Extract the (x, y) coordinate from the center of the cell holding the provided text.  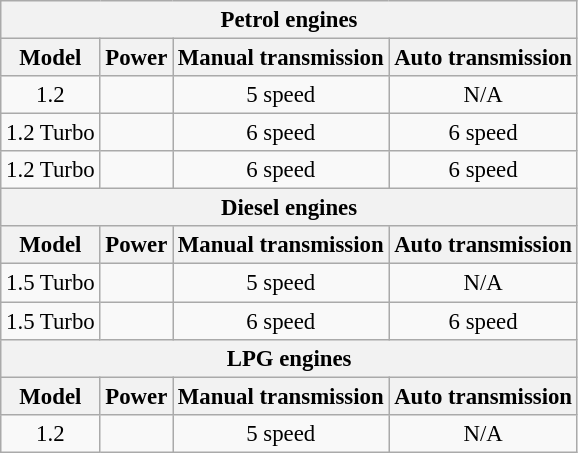
LPG engines (290, 358)
Petrol engines (290, 20)
Diesel engines (290, 208)
